Provide the (x, y) coordinate of the cell's center where the given text is located.  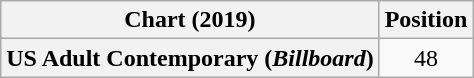
Position (426, 20)
US Adult Contemporary (Billboard) (190, 58)
48 (426, 58)
Chart (2019) (190, 20)
